Scan for the cell matching the given text and deliver its [x, y] coordinate at center. 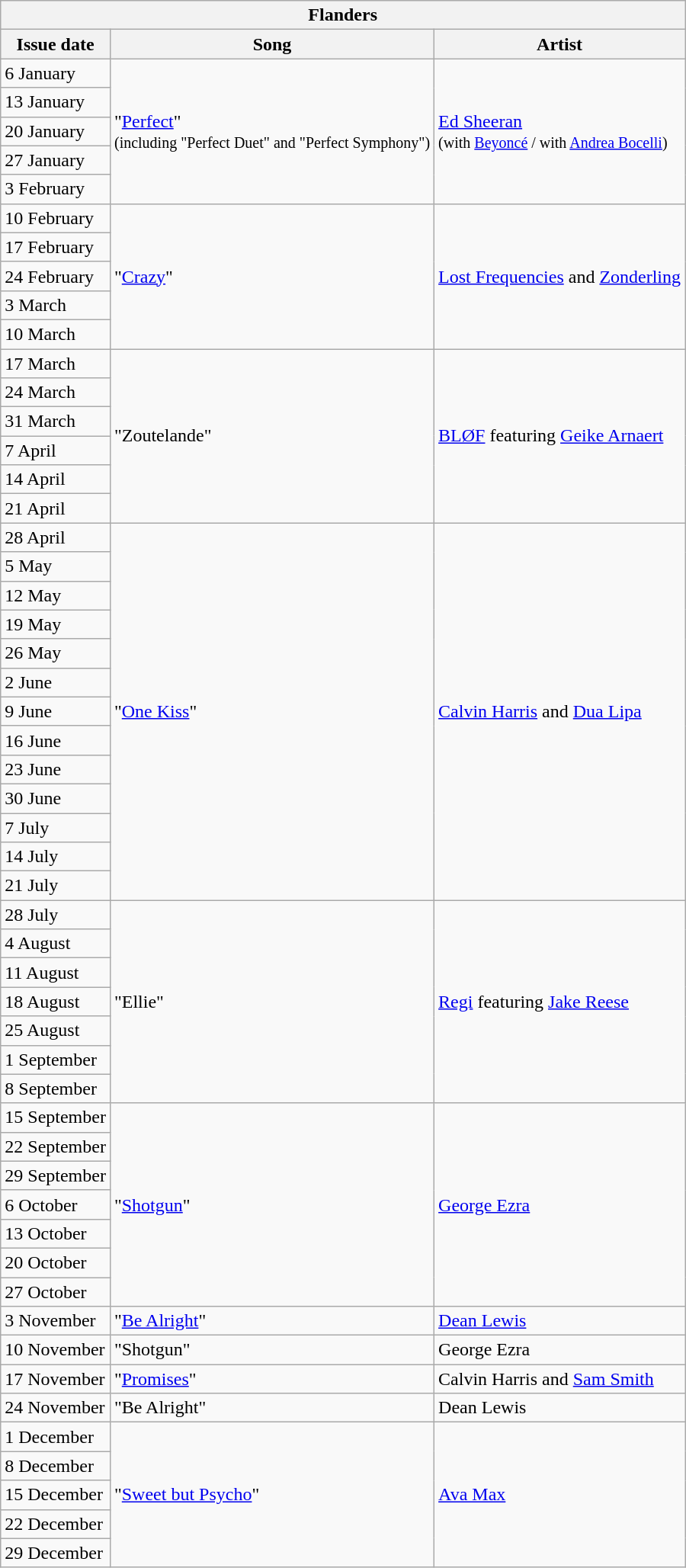
13 October [56, 1233]
Ava Max [559, 1495]
8 September [56, 1089]
14 April [56, 479]
14 July [56, 857]
1 December [56, 1437]
BLØF featuring Geike Arnaert [559, 436]
Lost Frequencies and Zonderling [559, 276]
24 March [56, 393]
27 October [56, 1292]
3 February [56, 189]
Flanders [343, 15]
30 June [56, 798]
"Crazy" [271, 276]
15 December [56, 1495]
21 April [56, 508]
17 March [56, 364]
21 July [56, 886]
8 December [56, 1466]
6 October [56, 1204]
22 September [56, 1146]
Ed Sheeran(with Beyoncé / with Andrea Bocelli) [559, 131]
16 June [56, 740]
Song [271, 44]
11 August [56, 973]
31 March [56, 422]
28 April [56, 537]
3 November [56, 1321]
Calvin Harris and Dua Lipa [559, 712]
4 August [56, 944]
28 July [56, 915]
26 May [56, 653]
2 June [56, 682]
27 January [56, 160]
"Perfect"(including "Perfect Duet" and "Perfect Symphony") [271, 131]
18 August [56, 1002]
"Sweet but Psycho" [271, 1495]
Regi featuring Jake Reese [559, 1002]
5 May [56, 566]
17 November [56, 1379]
29 December [56, 1553]
24 November [56, 1408]
9 June [56, 711]
20 October [56, 1262]
3 March [56, 305]
23 June [56, 769]
17 February [56, 247]
"Ellie" [271, 1002]
Artist [559, 44]
12 May [56, 595]
1 September [56, 1060]
25 August [56, 1031]
13 January [56, 102]
"Zoutelande" [271, 436]
24 February [56, 276]
29 September [56, 1175]
7 April [56, 451]
15 September [56, 1117]
Issue date [56, 44]
"Promises" [271, 1379]
22 December [56, 1524]
19 May [56, 624]
10 November [56, 1350]
10 February [56, 218]
10 March [56, 334]
Calvin Harris and Sam Smith [559, 1379]
6 January [56, 73]
20 January [56, 131]
"One Kiss" [271, 712]
7 July [56, 827]
